Return the [X, Y] coordinate for the center point of the cell that contains the specified text.  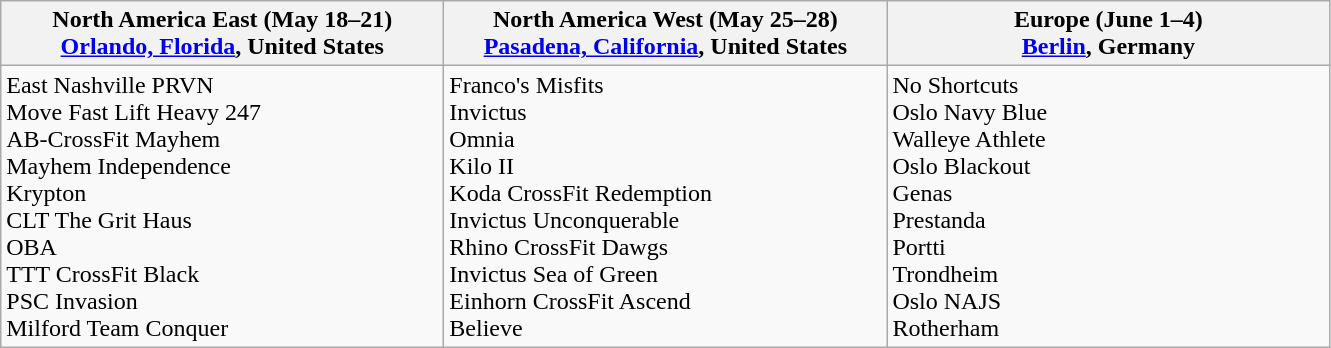
Europe (June 1–4) Berlin, Germany [1108, 34]
No Shortcuts Oslo Navy Blue Walleye Athlete Oslo Blackout Genas Prestanda Portti Trondheim Oslo NAJS Rotherham [1108, 206]
North America East (May 18–21) Orlando, Florida, United States [222, 34]
North America West (May 25–28) Pasadena, California, United States [666, 34]
